Return the (x, y) coordinate for the center point of the cell that contains the specified text.  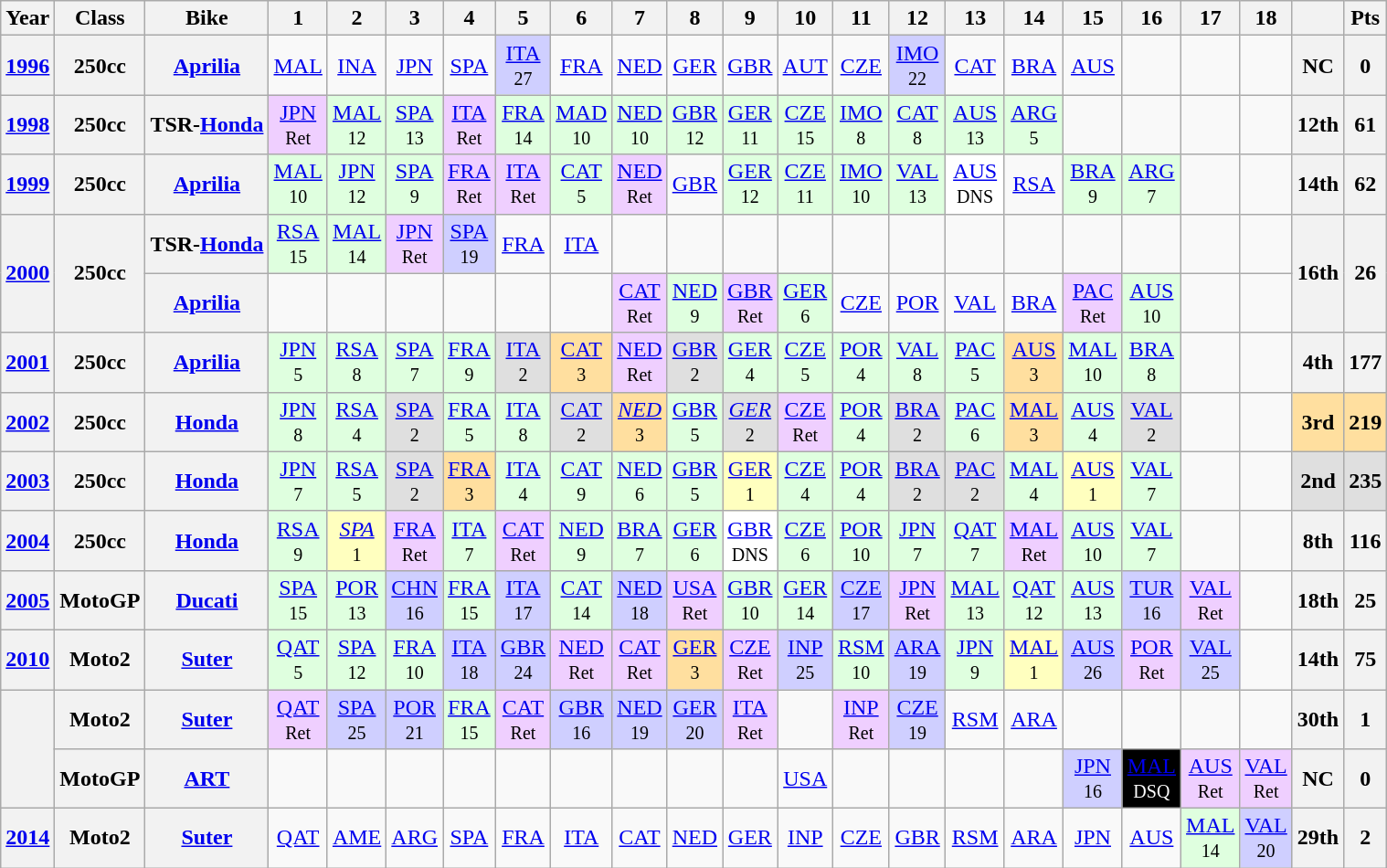
GER3 (694, 660)
116 (1365, 541)
CZE17 (861, 599)
NED3 (640, 422)
SPA1 (356, 541)
JPN8 (298, 422)
Ducati (206, 599)
ITA7 (470, 541)
18 (1266, 18)
ARG5 (1033, 124)
CZE11 (805, 185)
JPN12 (356, 185)
POR21 (415, 718)
1999 (27, 185)
GER20 (694, 718)
75 (1365, 660)
1998 (27, 124)
CAT5 (581, 185)
VAL2 (1151, 422)
CZE4 (805, 481)
2001 (27, 362)
QAT12 (1033, 599)
2014 (27, 839)
CAT2 (581, 422)
SPA9 (415, 185)
GER2 (750, 422)
ITA17 (523, 599)
USA (805, 778)
61 (1365, 124)
235 (1365, 481)
3 (415, 18)
AUS3 (1033, 362)
PAC2 (975, 481)
3rd (1318, 422)
MAL1 (1033, 660)
AUSDNS (975, 185)
2003 (27, 481)
AUT (805, 66)
2nd (1318, 481)
CAT14 (581, 599)
Year (27, 18)
CAT9 (581, 481)
AUS4 (1093, 422)
CAT3 (581, 362)
INP (805, 839)
RSA (1033, 185)
GBR12 (694, 124)
SPA12 (356, 660)
2004 (27, 541)
RSA8 (356, 362)
MAL3 (1033, 422)
CHN16 (415, 599)
MAL12 (356, 124)
GER1 (750, 481)
GBR10 (750, 599)
RSM10 (861, 660)
Bike (206, 18)
QAT (298, 839)
25 (1365, 599)
CZE19 (917, 718)
VAL8 (917, 362)
ITA8 (523, 422)
13 (975, 18)
219 (1365, 422)
VAL13 (917, 185)
CZE15 (805, 124)
26 (1365, 273)
VAL (975, 303)
CZE6 (805, 541)
JPN5 (298, 362)
INP25 (805, 660)
VAL25 (1211, 660)
POR (917, 303)
INA (356, 66)
PAC6 (975, 422)
MAL13 (975, 599)
TUR16 (1151, 599)
4th (1318, 362)
GBR16 (581, 718)
12 (917, 18)
PAC5 (975, 362)
NED6 (640, 481)
2002 (27, 422)
NED10 (640, 124)
5 (523, 18)
177 (1365, 362)
SPA19 (470, 243)
FRA3 (470, 481)
SPA15 (298, 599)
14 (1033, 18)
RSA9 (298, 541)
11 (861, 18)
BRA7 (640, 541)
VAL20 (1266, 839)
Class (101, 18)
ITA27 (523, 66)
MAL4 (1033, 481)
JPN16 (1093, 778)
GER14 (805, 599)
15 (1093, 18)
2005 (27, 599)
RSA4 (356, 422)
QAT7 (975, 541)
AUS26 (1093, 660)
FRA9 (470, 362)
AME (356, 839)
ITA4 (523, 481)
FRA10 (415, 660)
CAT8 (917, 124)
16 (1151, 18)
2010 (27, 660)
ARG7 (1151, 185)
QAT5 (298, 660)
JPN9 (975, 660)
MALDSQ (1151, 778)
POR13 (356, 599)
18th (1318, 599)
MAL (298, 66)
SPA25 (356, 718)
GER11 (750, 124)
PACRet (1093, 303)
BRA9 (1093, 185)
ART (206, 778)
SPA7 (415, 362)
PORRet (1151, 660)
6 (581, 18)
AUS1 (1093, 481)
POR10 (861, 541)
Pts (1365, 18)
ITA18 (470, 660)
17 (1211, 18)
NED19 (640, 718)
IMO10 (861, 185)
IMO8 (861, 124)
GER4 (750, 362)
GBR2 (694, 362)
2000 (27, 273)
RSA15 (298, 243)
CZE5 (805, 362)
16th (1318, 273)
8 (694, 18)
ARA19 (917, 660)
10 (805, 18)
INPRet (861, 718)
GBRRet (750, 303)
ITA2 (523, 362)
9 (750, 18)
QATRet (298, 718)
GER12 (750, 185)
12th (1318, 124)
USARet (694, 599)
MALRet (1033, 541)
29th (1318, 839)
AUSRet (1211, 778)
GBR24 (523, 660)
IMO22 (917, 66)
MAD10 (581, 124)
RSA5 (356, 481)
FRA5 (470, 422)
62 (1365, 185)
4 (470, 18)
1996 (27, 66)
SPA13 (415, 124)
30th (1318, 718)
NED18 (640, 599)
BRA8 (1151, 362)
FRA14 (523, 124)
ARG (415, 839)
8th (1318, 541)
GBRDNS (750, 541)
7 (640, 18)
